Capture the cell that displays the provided text and extract its [X, Y] central coordinate. 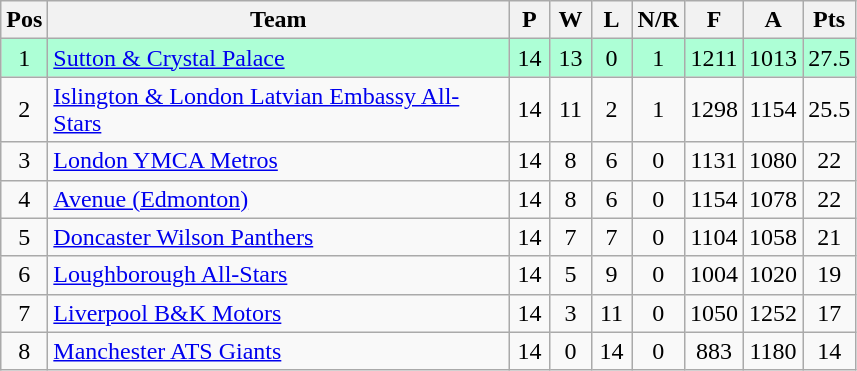
A [774, 20]
N/R [658, 20]
1252 [774, 313]
1298 [714, 110]
1131 [714, 161]
L [612, 20]
F [714, 20]
1104 [714, 237]
Loughborough All-Stars [278, 275]
Pts [830, 20]
1078 [774, 199]
25.5 [830, 110]
1180 [774, 351]
Team [278, 20]
1050 [714, 313]
1080 [774, 161]
Liverpool B&K Motors [278, 313]
P [530, 20]
1211 [714, 58]
1020 [774, 275]
Sutton & Crystal Palace [278, 58]
London YMCA Metros [278, 161]
Pos [24, 20]
21 [830, 237]
13 [570, 58]
27.5 [830, 58]
W [570, 20]
1004 [714, 275]
17 [830, 313]
Avenue (Edmonton) [278, 199]
4 [24, 199]
19 [830, 275]
1013 [774, 58]
1058 [774, 237]
Manchester ATS Giants [278, 351]
883 [714, 351]
Islington & London Latvian Embassy All-Stars [278, 110]
9 [612, 275]
Doncaster Wilson Panthers [278, 237]
